Detect which cell encompasses the target text, then output its (x, y) center coordinate. 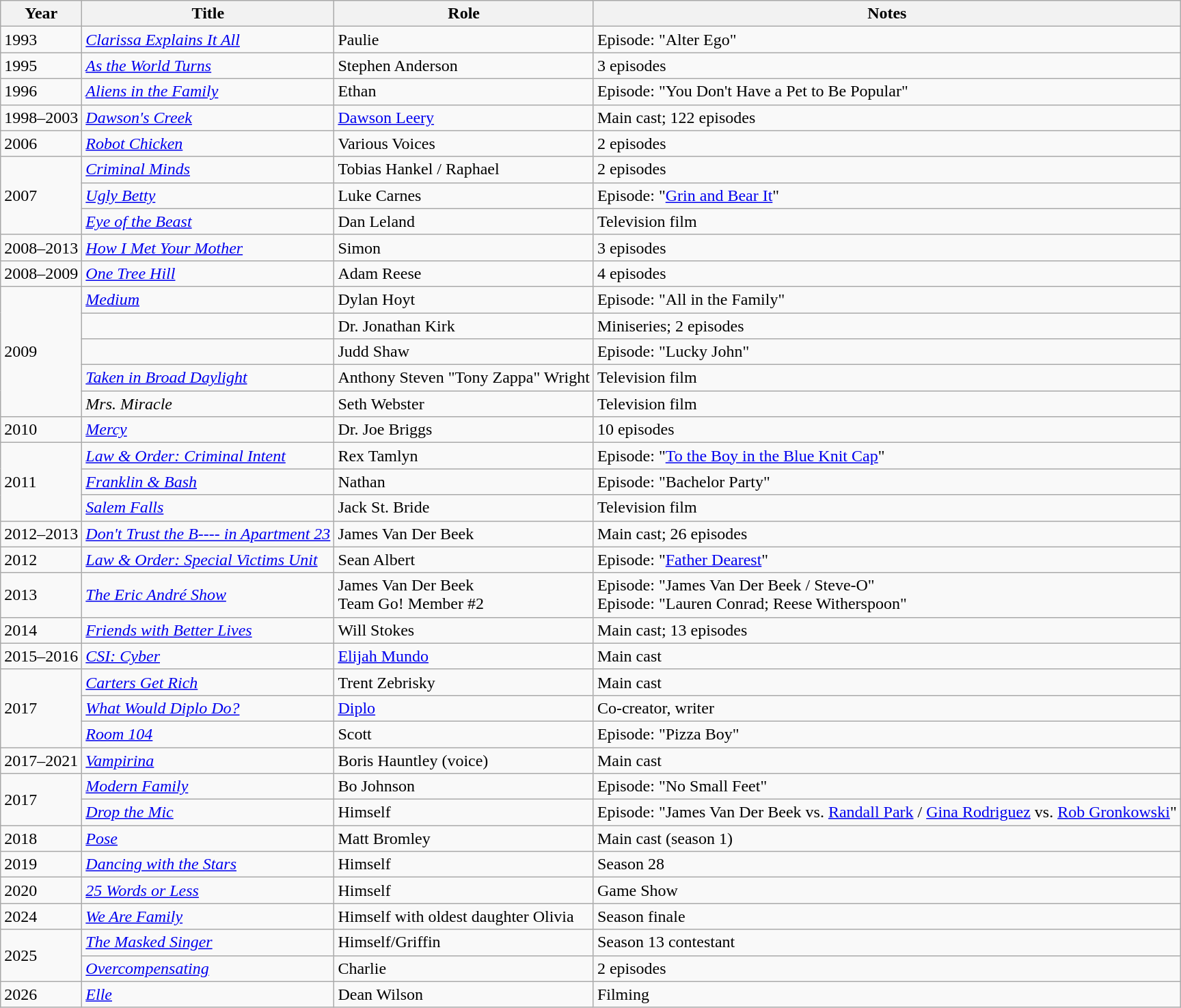
Elle (208, 994)
2006 (41, 144)
Role (464, 14)
Paulie (464, 40)
2024 (41, 916)
Dawson's Creek (208, 118)
The Eric André Show (208, 595)
Episode: "Father Dearest" (887, 560)
Notes (887, 14)
2017–2021 (41, 761)
Ugly Betty (208, 195)
2008–2013 (41, 247)
Dean Wilson (464, 994)
Co-creator, writer (887, 708)
Trent Zebrisky (464, 682)
2008–2009 (41, 273)
One Tree Hill (208, 273)
Carters Get Rich (208, 682)
2012–2013 (41, 534)
2009 (41, 351)
Diplo (464, 708)
Season 13 contestant (887, 942)
Charlie (464, 968)
Episode: "You Don't Have a Pet to Be Popular" (887, 92)
Game Show (887, 890)
Vampirina (208, 761)
Bo Johnson (464, 787)
Dan Leland (464, 221)
Episode: "Grin and Bear It" (887, 195)
Salem Falls (208, 508)
2015–2016 (41, 656)
Episode: "All in the Family" (887, 299)
Drop the Mic (208, 813)
2013 (41, 595)
Law & Order: Special Victims Unit (208, 560)
Taken in Broad Daylight (208, 378)
2011 (41, 482)
Mrs. Miracle (208, 404)
We Are Family (208, 916)
Season finale (887, 916)
2010 (41, 430)
Dr. Joe Briggs (464, 430)
Room 104 (208, 734)
Episode: "James Van Der Beek / Steve-O"Episode: "Lauren Conrad; Reese Witherspoon" (887, 595)
2020 (41, 890)
10 episodes (887, 430)
James Van Der BeekTeam Go! Member #2 (464, 595)
Episode: "No Small Feet" (887, 787)
Nathan (464, 482)
James Van Der Beek (464, 534)
1993 (41, 40)
Himself/Griffin (464, 942)
Anthony Steven "Tony Zappa" Wright (464, 378)
Title (208, 14)
2019 (41, 864)
Judd Shaw (464, 352)
Franklin & Bash (208, 482)
Dawson Leery (464, 118)
Episode: "Alter Ego" (887, 40)
25 Words or Less (208, 890)
Dr. Jonathan Kirk (464, 326)
Mercy (208, 430)
Episode: "James Van Der Beek vs. Randall Park / Gina Rodriguez vs. Rob Gronkowski" (887, 813)
Law & Order: Criminal Intent (208, 456)
Stephen Anderson (464, 66)
1998–2003 (41, 118)
How I Met Your Mother (208, 247)
2026 (41, 994)
Season 28 (887, 864)
Adam Reese (464, 273)
Pose (208, 839)
Clarissa Explains It All (208, 40)
Tobias Hankel / Raphael (464, 169)
Main cast; 13 episodes (887, 630)
Episode: "To the Boy in the Blue Knit Cap" (887, 456)
Main cast; 26 episodes (887, 534)
Miniseries; 2 episodes (887, 326)
Ethan (464, 92)
Scott (464, 734)
Modern Family (208, 787)
Don't Trust the B---- in Apartment 23 (208, 534)
Main cast (season 1) (887, 839)
Matt Bromley (464, 839)
What Would Diplo Do? (208, 708)
CSI: Cyber (208, 656)
2025 (41, 955)
Episode: "Pizza Boy" (887, 734)
The Masked Singer (208, 942)
Rex Tamlyn (464, 456)
Seth Webster (464, 404)
Elijah Mundo (464, 656)
As the World Turns (208, 66)
Episode: "Lucky John" (887, 352)
Aliens in the Family (208, 92)
Will Stokes (464, 630)
Robot Chicken (208, 144)
Main cast; 122 episodes (887, 118)
2012 (41, 560)
Dancing with the Stars (208, 864)
Filming (887, 994)
Himself with oldest daughter Olivia (464, 916)
Boris Hauntley (voice) (464, 761)
Sean Albert (464, 560)
Various Voices (464, 144)
Luke Carnes (464, 195)
4 episodes (887, 273)
2014 (41, 630)
Dylan Hoyt (464, 299)
Overcompensating (208, 968)
2007 (41, 195)
Criminal Minds (208, 169)
Simon (464, 247)
Friends with Better Lives (208, 630)
Jack St. Bride (464, 508)
1995 (41, 66)
Episode: "Bachelor Party" (887, 482)
Eye of the Beast (208, 221)
Medium (208, 299)
2018 (41, 839)
Year (41, 14)
1996 (41, 92)
